Find where the given text appears and provide that cell's center as [X, Y] coordinate. 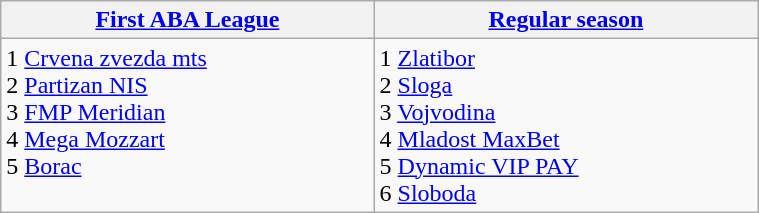
Regular season [566, 20]
1 Zlatibor2 Sloga3 Vojvodina4 Mladost MaxBet 5 Dynamic VIP PAY 6 Sloboda [566, 126]
1 Crvena zvezda mts2 Partizan NIS 3 FMP Meridian4 Mega Mozzart5 Borac [188, 126]
First ABA League [188, 20]
